Provide the (X, Y) coordinate of the cell's center where the given text is located.  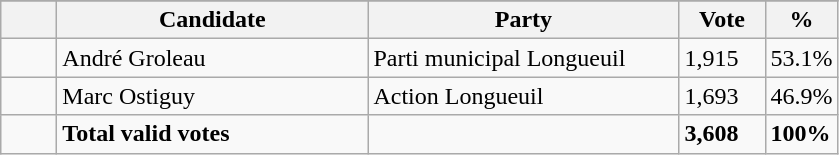
46.9% (802, 96)
1,693 (722, 96)
Party (524, 20)
1,915 (722, 58)
Marc Ostiguy (212, 96)
Parti municipal Longueuil (524, 58)
Candidate (212, 20)
Vote (722, 20)
André Groleau (212, 58)
53.1% (802, 58)
Total valid votes (212, 134)
% (802, 20)
Action Longueuil (524, 96)
3,608 (722, 134)
100% (802, 134)
